Extract the [x, y] coordinate from the center of the cell holding the provided text.  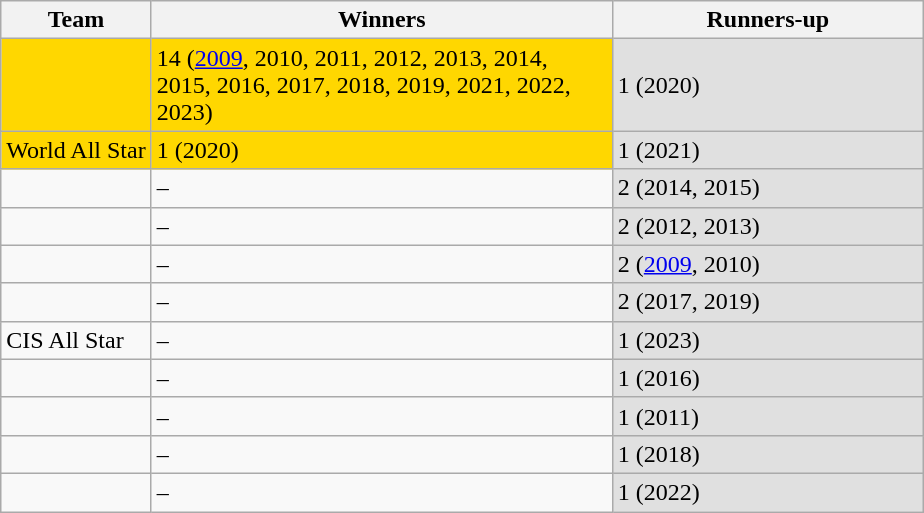
Team [76, 20]
2 (2014, 2015) [768, 188]
2 (2017, 2019) [768, 302]
1 (2011) [768, 416]
1 (2022) [768, 492]
2 (2009, 2010) [768, 264]
2 (2012, 2013) [768, 226]
CIS All Star [76, 340]
1 (2016) [768, 378]
1 (2018) [768, 454]
World All Star [76, 150]
1 (2023) [768, 340]
Winners [382, 20]
1 (2021) [768, 150]
Runners-up [768, 20]
14 (2009, 2010, 2011, 2012, 2013, 2014, 2015, 2016, 2017, 2018, 2019, 2021, 2022, 2023) [382, 85]
